Return (X, Y) of the center of cell containing provided text 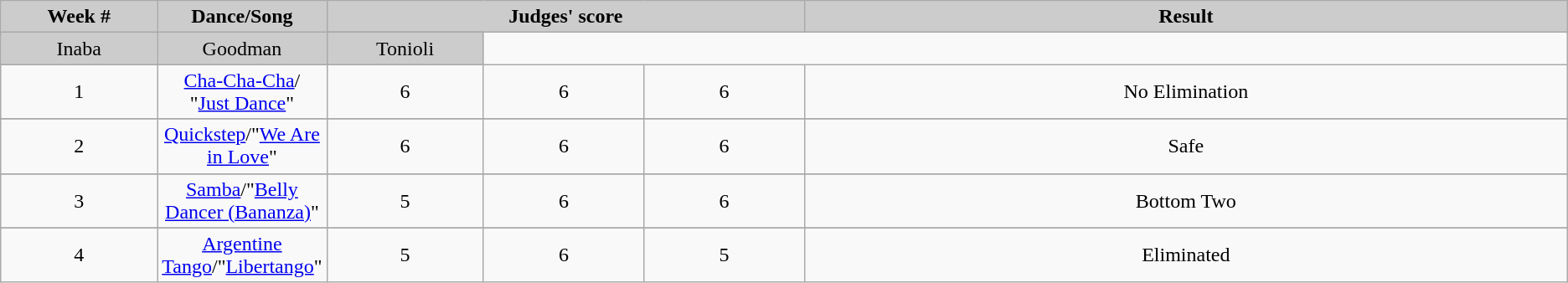
Safe (1186, 146)
Judges' score (565, 17)
Week # (79, 17)
Dance/Song (242, 17)
Cha-Cha-Cha/ "Just Dance" (242, 92)
2 (79, 146)
Bottom Two (1186, 201)
No Elimination (1186, 92)
Result (1186, 17)
Tonioli (405, 49)
Goodman (242, 49)
Argentine Tango/"Libertango" (242, 255)
4 (79, 255)
3 (79, 201)
Inaba (79, 49)
Eliminated (1186, 255)
Quickstep/"We Are in Love" (242, 146)
1 (79, 92)
Samba/"Belly Dancer (Bananza)" (242, 201)
